Locate the cell with the specified text and output its [X, Y] center coordinate. 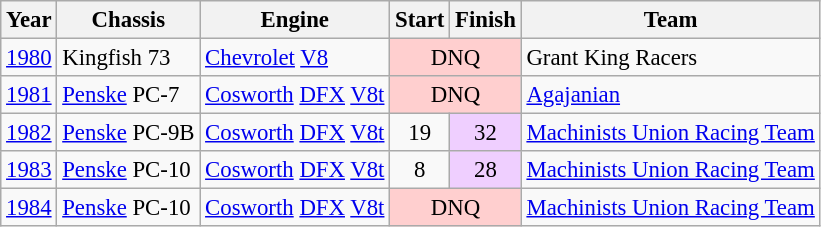
1980 [29, 58]
Penske PC-7 [128, 95]
Agajanian [670, 95]
8 [420, 170]
32 [486, 133]
Engine [295, 20]
Start [420, 20]
Grant King Racers [670, 58]
Chevrolet V8 [295, 58]
1983 [29, 170]
28 [486, 170]
Finish [486, 20]
1984 [29, 208]
19 [420, 133]
1981 [29, 95]
1982 [29, 133]
Chassis [128, 20]
Year [29, 20]
Team [670, 20]
Penske PC-9B [128, 133]
Kingfish 73 [128, 58]
